Provide the (X, Y) coordinate of the cell's center where the given text is located.  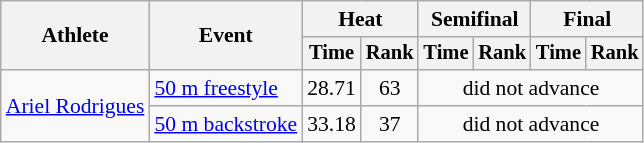
50 m backstroke (226, 124)
Event (226, 36)
28.71 (332, 88)
50 m freestyle (226, 88)
37 (390, 124)
63 (390, 88)
Semifinal (474, 19)
33.18 (332, 124)
Heat (360, 19)
Ariel Rodrigues (76, 106)
Athlete (76, 36)
Final (587, 19)
